Locate the cell with the specified text and output its (x, y) center coordinate. 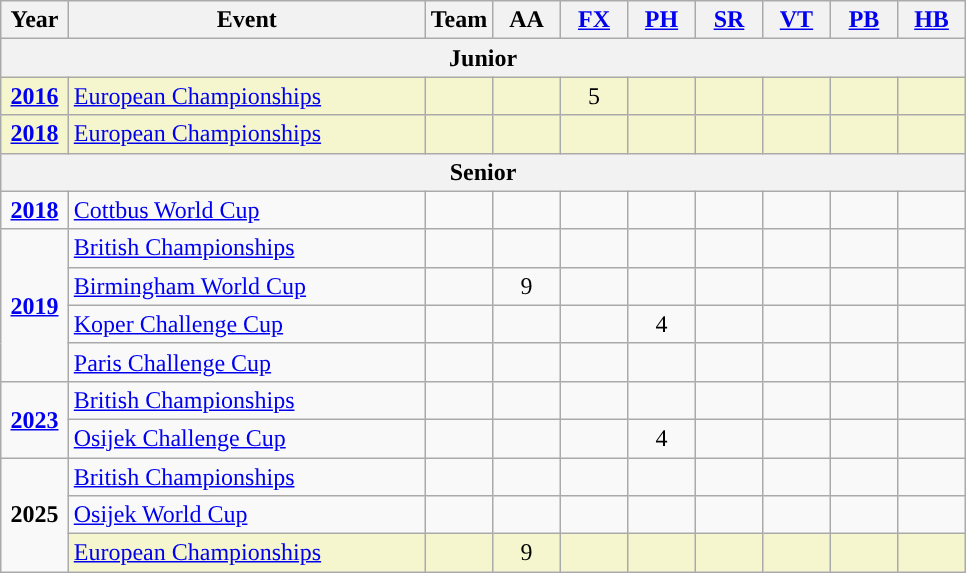
Koper Challenge Cup (246, 324)
Team (459, 20)
HB (932, 20)
2023 (35, 419)
Birmingham World Cup (246, 286)
FX (594, 20)
Osijek Challenge Cup (246, 438)
Event (246, 20)
2019 (35, 305)
Junior (484, 58)
Paris Challenge Cup (246, 362)
VT (797, 20)
AA (527, 20)
PH (662, 20)
SR (729, 20)
2025 (35, 515)
2016 (35, 96)
Cottbus World Cup (246, 210)
Osijek World Cup (246, 515)
Year (35, 20)
Senior (484, 172)
5 (594, 96)
PB (864, 20)
